Extract the [X, Y] coordinate from the center of the cell holding the provided text.  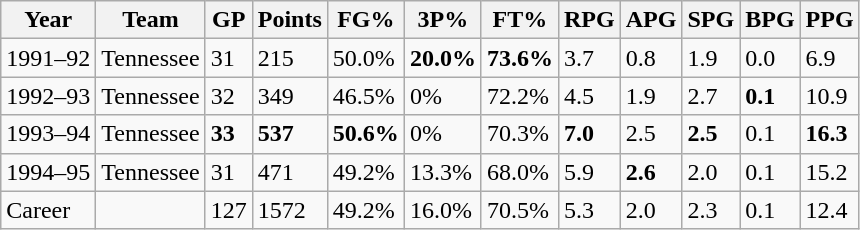
2.6 [651, 172]
46.5% [366, 96]
Year [48, 20]
0.0 [770, 58]
GP [228, 20]
5.9 [589, 172]
0.8 [651, 58]
20.0% [442, 58]
SPG [711, 20]
1572 [290, 210]
3P% [442, 20]
68.0% [520, 172]
50.0% [366, 58]
Career [48, 210]
15.2 [830, 172]
16.0% [442, 210]
2.7 [711, 96]
33 [228, 134]
16.3 [830, 134]
FT% [520, 20]
4.5 [589, 96]
537 [290, 134]
32 [228, 96]
2.3 [711, 210]
72.2% [520, 96]
127 [228, 210]
471 [290, 172]
BPG [770, 20]
70.5% [520, 210]
1992–93 [48, 96]
Team [150, 20]
7.0 [589, 134]
1991–92 [48, 58]
70.3% [520, 134]
349 [290, 96]
50.6% [366, 134]
215 [290, 58]
3.7 [589, 58]
Points [290, 20]
73.6% [520, 58]
13.3% [442, 172]
6.9 [830, 58]
FG% [366, 20]
RPG [589, 20]
APG [651, 20]
10.9 [830, 96]
12.4 [830, 210]
1994–95 [48, 172]
5.3 [589, 210]
PPG [830, 20]
1993–94 [48, 134]
